Extract the [X, Y] coordinate from the center of the cell holding the provided text.  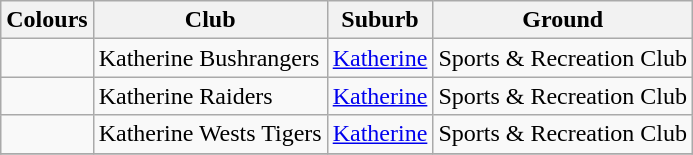
Suburb [380, 20]
Katherine Wests Tigers [210, 134]
Club [210, 20]
Katherine Raiders [210, 96]
Ground [563, 20]
Katherine Bushrangers [210, 58]
Colours [47, 20]
